Return the [x, y] coordinate for the center point of the cell that contains the specified text.  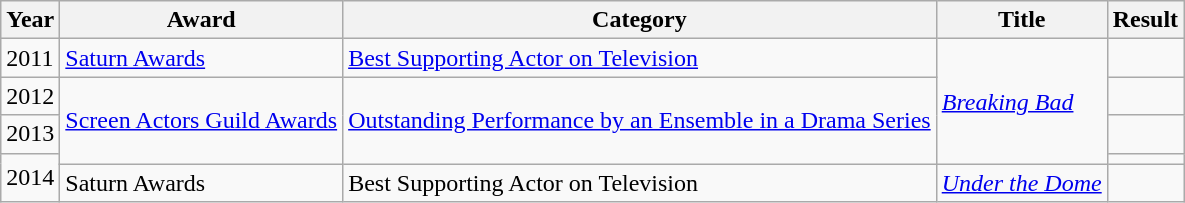
Screen Actors Guild Awards [202, 120]
Breaking Bad [1022, 102]
Award [202, 20]
2013 [30, 134]
2011 [30, 58]
Under the Dome [1022, 183]
Year [30, 20]
Title [1022, 20]
2012 [30, 96]
Outstanding Performance by an Ensemble in a Drama Series [640, 120]
Result [1145, 20]
Category [640, 20]
2014 [30, 178]
